Search for the cell housing the specified text and yield its [X, Y] center coordinate. 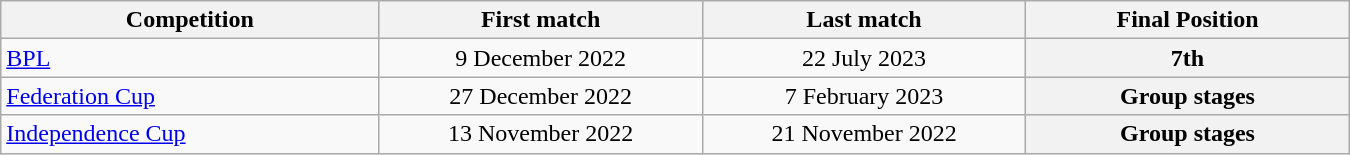
27 December 2022 [540, 96]
Final Position [1188, 20]
First match [540, 20]
7 February 2023 [864, 96]
Last match [864, 20]
21 November 2022 [864, 134]
BPL [190, 58]
Independence Cup [190, 134]
22 July 2023 [864, 58]
13 November 2022 [540, 134]
Competition [190, 20]
9 December 2022 [540, 58]
Federation Cup [190, 96]
7th [1188, 58]
